Extract the (X, Y) coordinate from the center of the cell holding the provided text.  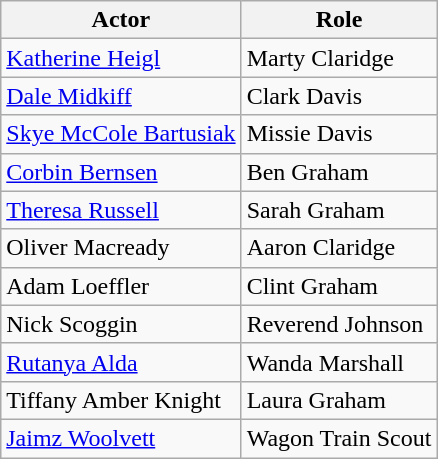
Missie Davis (339, 134)
Adam Loeffler (121, 286)
Skye McCole Bartusiak (121, 134)
Corbin Bernsen (121, 172)
Tiffany Amber Knight (121, 400)
Aaron Claridge (339, 248)
Wanda Marshall (339, 362)
Marty Claridge (339, 58)
Clint Graham (339, 286)
Ben Graham (339, 172)
Katherine Heigl (121, 58)
Theresa Russell (121, 210)
Dale Midkiff (121, 96)
Actor (121, 20)
Sarah Graham (339, 210)
Wagon Train Scout (339, 438)
Oliver Macready (121, 248)
Laura Graham (339, 400)
Rutanya Alda (121, 362)
Clark Davis (339, 96)
Reverend Johnson (339, 324)
Role (339, 20)
Jaimz Woolvett (121, 438)
Nick Scoggin (121, 324)
